Capture the cell that displays the provided text and extract its (x, y) central coordinate. 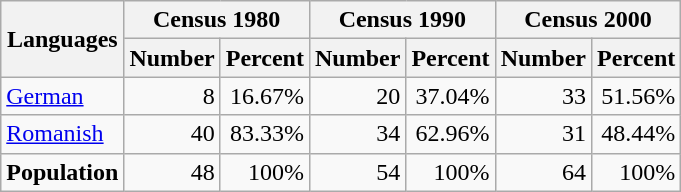
40 (172, 134)
48 (172, 172)
20 (357, 96)
54 (357, 172)
Census 1980 (217, 20)
64 (543, 172)
33 (543, 96)
Romanish (62, 134)
34 (357, 134)
8 (172, 96)
Languages (62, 39)
48.44% (636, 134)
Census 2000 (588, 20)
German (62, 96)
62.96% (450, 134)
37.04% (450, 96)
51.56% (636, 96)
16.67% (264, 96)
Population (62, 172)
Census 1990 (402, 20)
31 (543, 134)
83.33% (264, 134)
